Capture the cell that displays the provided text and extract its (x, y) central coordinate. 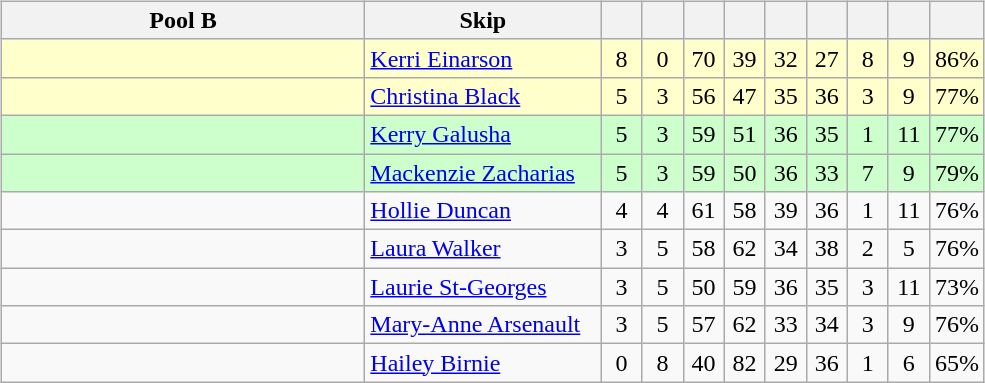
6 (908, 363)
40 (704, 363)
38 (826, 249)
32 (786, 58)
Hollie Duncan (483, 211)
82 (744, 363)
27 (826, 58)
Hailey Birnie (483, 363)
47 (744, 96)
7 (868, 173)
65% (956, 363)
Christina Black (483, 96)
29 (786, 363)
Kerry Galusha (483, 134)
Skip (483, 20)
86% (956, 58)
61 (704, 211)
Kerri Einarson (483, 58)
70 (704, 58)
Mary-Anne Arsenault (483, 325)
79% (956, 173)
73% (956, 287)
2 (868, 249)
Laura Walker (483, 249)
Pool B (183, 20)
Mackenzie Zacharias (483, 173)
57 (704, 325)
51 (744, 134)
56 (704, 96)
Laurie St-Georges (483, 287)
